Detect which cell encompasses the target text, then output its (x, y) center coordinate. 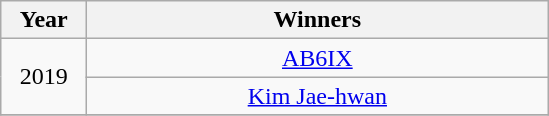
Kim Jae-hwan (318, 96)
2019 (44, 77)
Year (44, 20)
Winners (318, 20)
AB6IX (318, 58)
